Return (X, Y) of the center of cell containing provided text 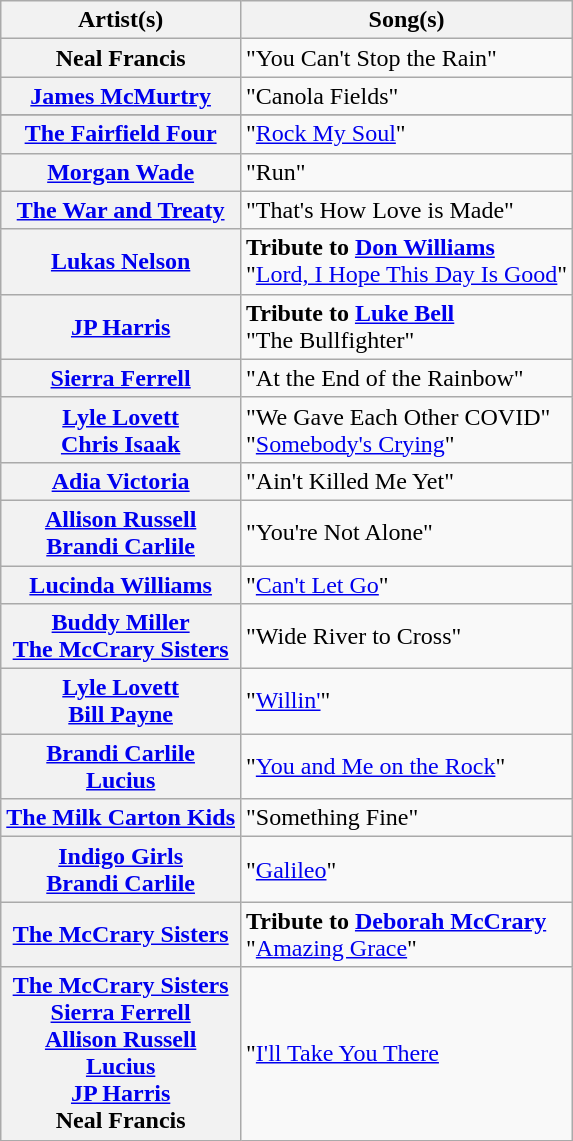
Neal Francis (121, 58)
The McCrary Sisters (121, 934)
Lyle Lovett Chris Isaak (121, 430)
Buddy Miller The McCrary Sisters (121, 636)
Tribute to Luke Bell "The Bullfighter" (407, 326)
"Willin'" (407, 702)
The McCrary Sisters Sierra Ferrell Allison Russell Lucius JP Harris Neal Francis (121, 1054)
Morgan Wade (121, 172)
"Can't Let Go" (407, 585)
The Milk Carton Kids (121, 818)
"Something Fine" (407, 818)
Tribute to Don Williams "Lord, I Hope This Day Is Good" (407, 262)
"We Gave Each Other COVID" "Somebody's Crying" (407, 430)
"Run" (407, 172)
"You're Not Alone" (407, 532)
"At the End of the Rainbow" (407, 378)
James McMurtry (121, 96)
"Wide River to Cross" (407, 636)
Song(s) (407, 20)
Lyle Lovett Bill Payne (121, 702)
"Ain't Killed Me Yet" (407, 481)
Brandi Carlile Lucius (121, 766)
"Canola Fields" (407, 96)
"Rock My Soul" (407, 134)
Allison Russell Brandi Carlile (121, 532)
Indigo Girls Brandi Carlile (121, 870)
"That's How Love is Made" (407, 210)
Lucinda Williams (121, 585)
The War and Treaty (121, 210)
JP Harris (121, 326)
Adia Victoria (121, 481)
"You Can't Stop the Rain" (407, 58)
Sierra Ferrell (121, 378)
"You and Me on the Rock" (407, 766)
The Fairfield Four (121, 134)
Lukas Nelson (121, 262)
Tribute to Deborah McCrary "Amazing Grace" (407, 934)
"I'll Take You There (407, 1054)
Artist(s) (121, 20)
"Galileo" (407, 870)
